Output the (X, Y) coordinate of the center of the cell containing the given text.  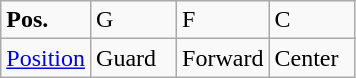
G (134, 20)
Forward (223, 58)
Position (46, 58)
C (312, 20)
Pos. (46, 20)
F (223, 20)
Center (312, 58)
Guard (134, 58)
